Return (x, y) of the center of cell containing provided text 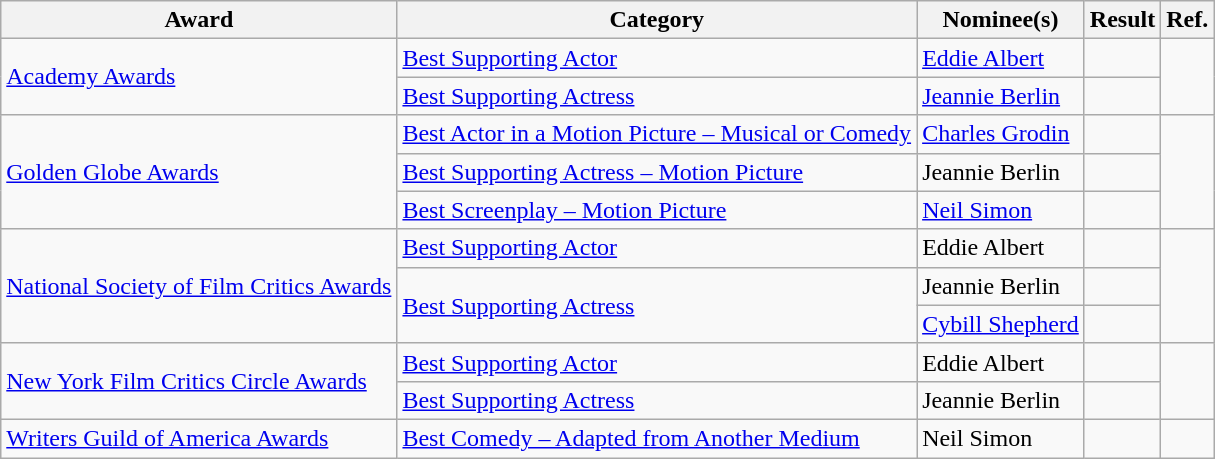
Category (657, 20)
Best Comedy – Adapted from Another Medium (657, 438)
Golden Globe Awards (199, 172)
Cybill Shepherd (1001, 324)
New York Film Critics Circle Awards (199, 381)
Result (1122, 20)
Best Actor in a Motion Picture – Musical or Comedy (657, 134)
Nominee(s) (1001, 20)
Best Supporting Actress – Motion Picture (657, 172)
Ref. (1188, 20)
National Society of Film Critics Awards (199, 286)
Academy Awards (199, 77)
Charles Grodin (1001, 134)
Award (199, 20)
Best Screenplay – Motion Picture (657, 210)
Writers Guild of America Awards (199, 438)
